From the cell containing the given text, extract its center point as (X, Y) coordinate. 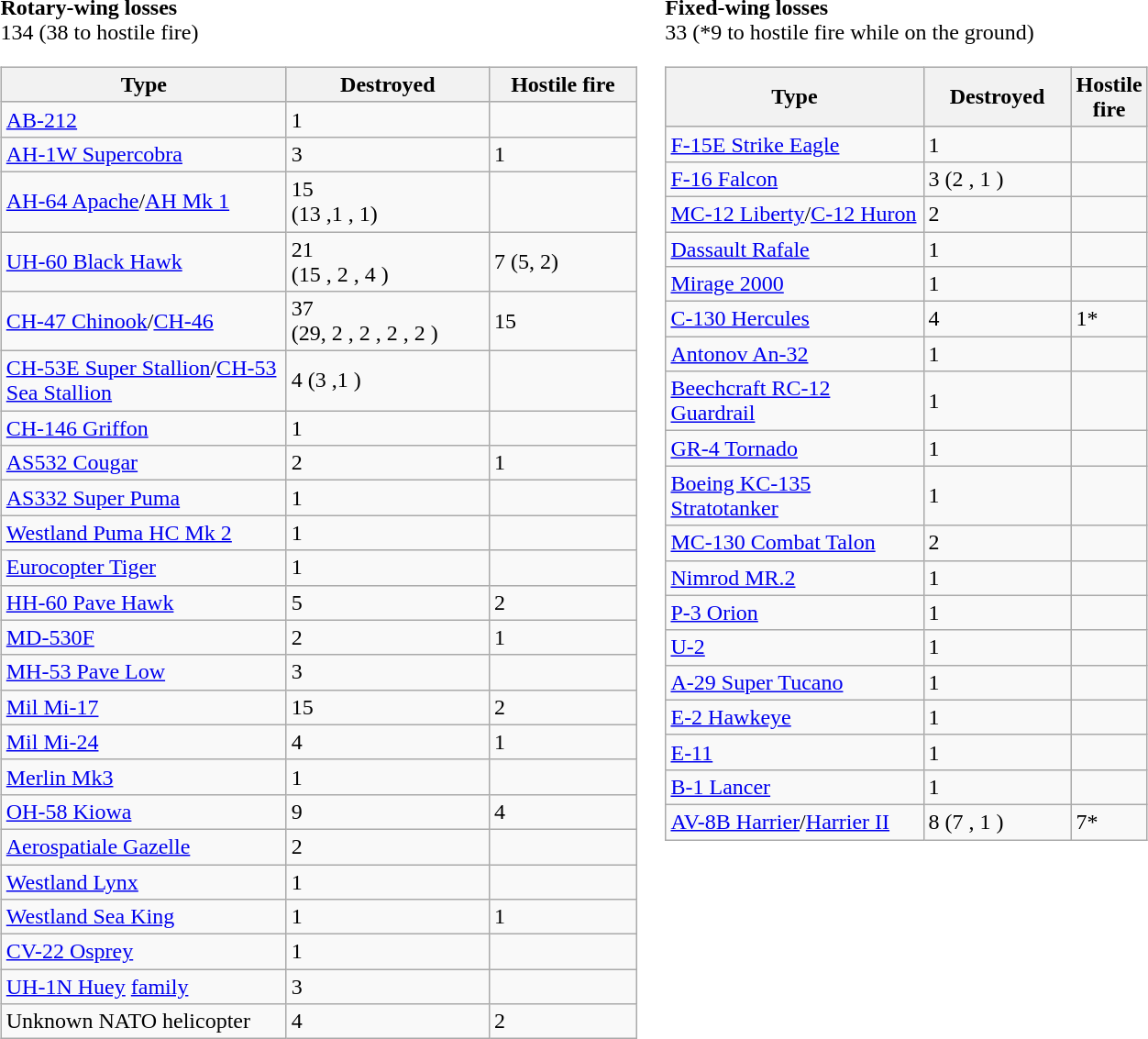
C-130 Hercules (794, 319)
MH-53 Pave Low (143, 672)
E-2 Hawkeye (794, 717)
Beechcraft RC-12 Guardrail (794, 402)
21(15 , 2 , 4 ) (387, 260)
Mil Mi-24 (143, 742)
CH-146 Griffon (143, 428)
F-15E Strike Eagle (794, 144)
B-1 Lancer (794, 787)
Eurocopter Tiger (143, 568)
1* (1109, 319)
Aerospatiale Gazelle (143, 846)
HH-60 Pave Hawk (143, 602)
3 (2 , 1 ) (998, 179)
MD-530F (143, 637)
Boeing KC-135 Stratotanker (794, 495)
7 (5, 2) (563, 260)
Westland Sea King (143, 917)
8 (7 , 1 ) (998, 822)
5 (387, 602)
AV-8B Harrier/Harrier II (794, 822)
Mirage 2000 (794, 284)
AH-1W Supercobra (143, 154)
Unknown NATO helicopter (143, 1022)
E-11 (794, 752)
CH-47 Chinook/CH-46 (143, 321)
7* (1109, 822)
Mil Mi-17 (143, 707)
CH-53E Super Stallion/CH-53 Sea Stallion (143, 381)
MC-130 Combat Talon (794, 543)
Westland Lynx (143, 881)
AS532 Cougar (143, 463)
UH-60 Black Hawk (143, 260)
Antonov An-32 (794, 354)
AB-212 (143, 119)
MC-12 Liberty/C-12 Huron (794, 214)
F-16 Falcon (794, 179)
P-3 Orion (794, 613)
Dassault Rafale (794, 249)
15(13 ,1 , 1) (387, 202)
Merlin Mk3 (143, 777)
U-2 (794, 647)
AS332 Super Puma (143, 498)
GR-4 Tornado (794, 448)
CV-22 Osprey (143, 952)
A-29 Super Tucano (794, 682)
UH-1N Huey family (143, 987)
Nimrod MR.2 (794, 578)
AH-64 Apache/AH Mk 1 (143, 202)
OH-58 Kiowa (143, 812)
Westland Puma HC Mk 2 (143, 533)
37(29, 2 , 2 , 2 , 2 ) (387, 321)
4 (3 ,1 ) (387, 381)
9 (387, 812)
